Search for the cell housing the specified text and yield its (x, y) center coordinate. 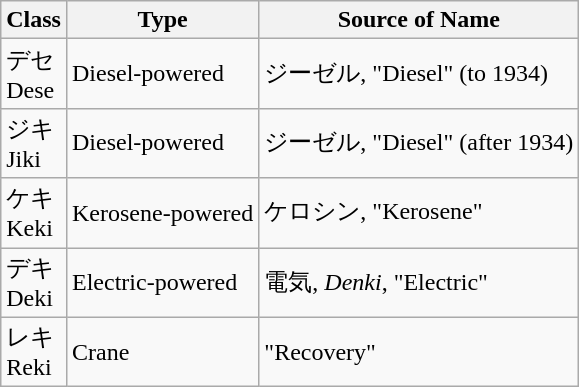
電気, Denki, "Electric" (419, 283)
ジーゼル, "Diesel" (to 1934) (419, 74)
デキDeki (34, 283)
Kerosene-powered (162, 213)
"Recovery" (419, 352)
ジーゼル, "Diesel" (after 1934) (419, 143)
Class (34, 20)
Crane (162, 352)
レキReki (34, 352)
Electric-powered (162, 283)
Type (162, 20)
ジキJiki (34, 143)
デセDese (34, 74)
Source of Name (419, 20)
ケロシン, "Kerosene" (419, 213)
ケキKeki (34, 213)
